Output the (x, y) coordinate of the center of the cell containing the given text.  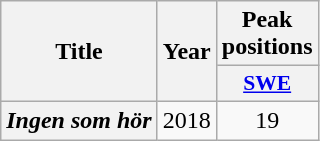
Ingen som hör (79, 120)
Peak positions (267, 34)
2018 (186, 120)
19 (267, 120)
Year (186, 52)
Title (79, 52)
SWE (267, 84)
